Scan for the cell matching the given text and deliver its [x, y] coordinate at center. 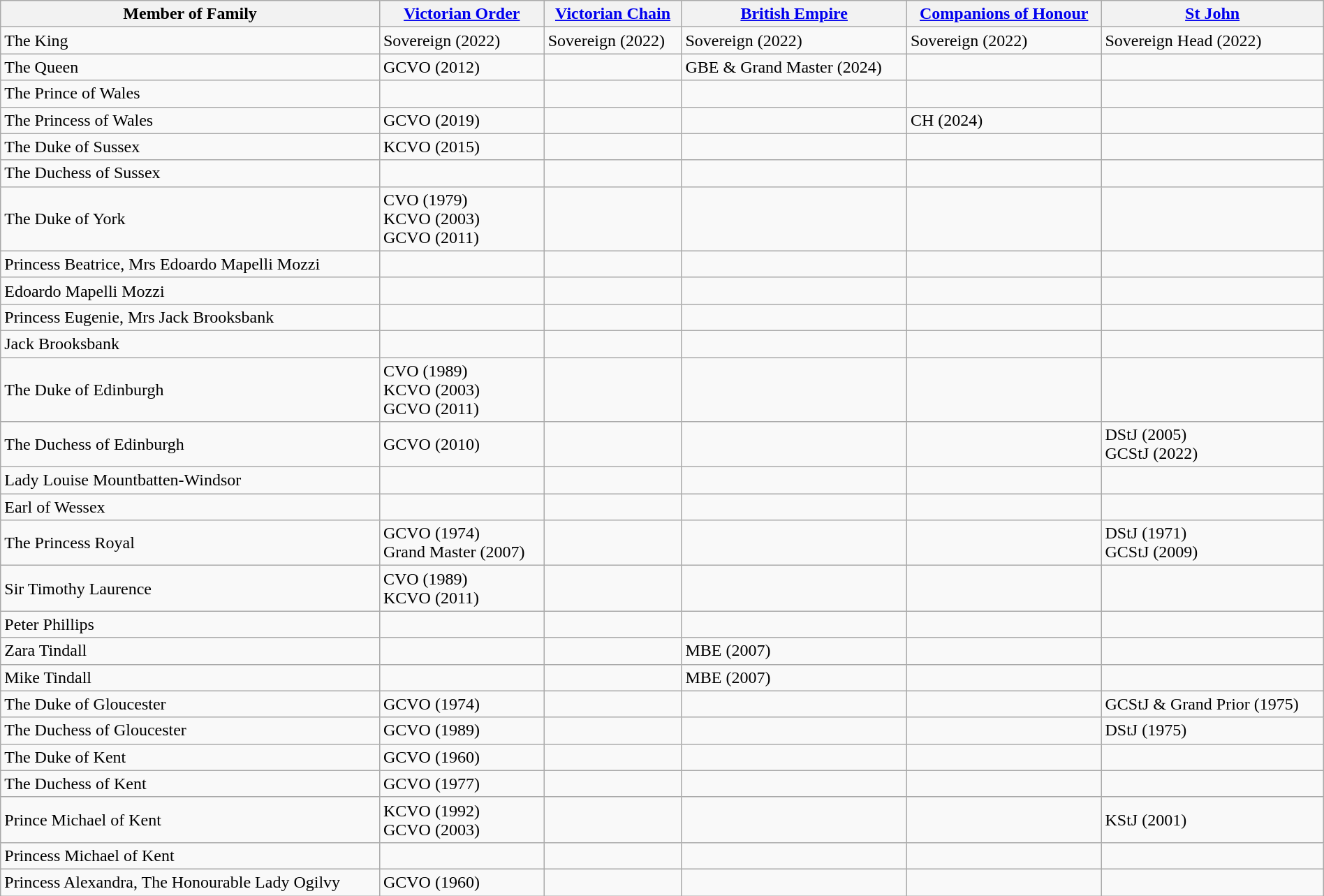
The Duke of Sussex [190, 147]
GCVO (1974) [462, 704]
CVO (1989)KCVO (2011) [462, 588]
Princess Beatrice, Mrs Edoardo Mapelli Mozzi [190, 264]
The Duchess of Gloucester [190, 730]
Earl of Wessex [190, 507]
The King [190, 41]
GCStJ & Grand Prior (1975) [1212, 704]
Prince Michael of Kent [190, 820]
GCVO (1974)Grand Master (2007) [462, 543]
CVO (1979)KCVO (2003)GCVO (2011) [462, 219]
The Duke of Kent [190, 757]
KStJ (2001) [1212, 820]
Member of Family [190, 14]
Princess Alexandra, The Honourable Lady Ogilvy [190, 882]
Sovereign Head (2022) [1212, 41]
Princess Michael of Kent [190, 855]
The Duke of Gloucester [190, 704]
DStJ (2005)GCStJ (2022) [1212, 444]
Jack Brooksbank [190, 344]
CVO (1989)KCVO (2003)GCVO (2011) [462, 390]
Victorian Chain [613, 14]
GBE & Grand Master (2024) [795, 67]
DStJ (1971)GCStJ (2009) [1212, 543]
Zara Tindall [190, 651]
Lady Louise Mountbatten-Windsor [190, 480]
Sir Timothy Laurence [190, 588]
The Queen [190, 67]
St John [1212, 14]
The Duchess of Sussex [190, 173]
The Princess Royal [190, 543]
GCVO (1989) [462, 730]
Mike Tindall [190, 677]
The Prince of Wales [190, 94]
DStJ (1975) [1212, 730]
GCVO (2019) [462, 120]
GCVO (1977) [462, 784]
Princess Eugenie, Mrs Jack Brooksbank [190, 317]
KCVO (1992)GCVO (2003) [462, 820]
GCVO (2012) [462, 67]
KCVO (2015) [462, 147]
The Princess of Wales [190, 120]
The Duchess of Kent [190, 784]
Peter Phillips [190, 624]
GCVO (2010) [462, 444]
Victorian Order [462, 14]
Edoardo Mapelli Mozzi [190, 291]
The Duke of York [190, 219]
Companions of Honour [1004, 14]
CH (2024) [1004, 120]
British Empire [795, 14]
The Duchess of Edinburgh [190, 444]
The Duke of Edinburgh [190, 390]
